From the cell containing the given text, extract its center point as [x, y] coordinate. 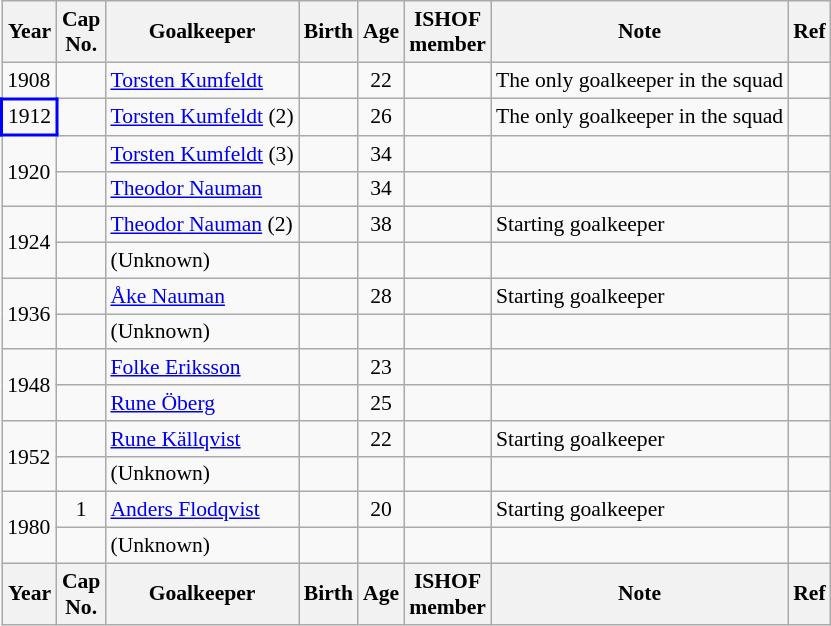
1912 [30, 118]
1908 [30, 80]
Anders Flodqvist [202, 510]
20 [381, 510]
1 [82, 510]
1920 [30, 172]
38 [381, 225]
1924 [30, 242]
Theodor Nauman (2) [202, 225]
Torsten Kumfeldt (2) [202, 118]
23 [381, 368]
Theodor Nauman [202, 189]
Folke Eriksson [202, 368]
25 [381, 403]
Rune Källqvist [202, 439]
Torsten Kumfeldt [202, 80]
Rune Öberg [202, 403]
26 [381, 118]
Åke Nauman [202, 296]
Torsten Kumfeldt (3) [202, 154]
1936 [30, 314]
1952 [30, 456]
28 [381, 296]
1980 [30, 528]
1948 [30, 386]
